Return [X, Y] of the center of cell containing provided text 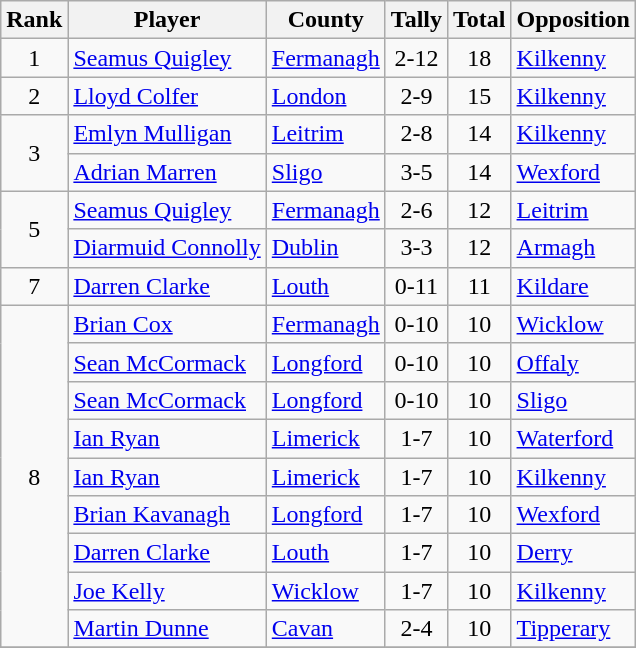
Emlyn Mulligan [167, 134]
2-4 [416, 629]
Armagh [573, 248]
5 [34, 229]
2-8 [416, 134]
Joe Kelly [167, 591]
2-9 [416, 96]
18 [479, 58]
2-12 [416, 58]
Player [167, 20]
Opposition [573, 20]
Tipperary [573, 629]
Tally [416, 20]
County [326, 20]
Derry [573, 553]
Total [479, 20]
0-11 [416, 286]
Kildare [573, 286]
Lloyd Colfer [167, 96]
11 [479, 286]
Waterford [573, 438]
2 [34, 96]
Cavan [326, 629]
Rank [34, 20]
Adrian Marren [167, 172]
Dublin [326, 248]
2-6 [416, 210]
Martin Dunne [167, 629]
Brian Kavanagh [167, 515]
Offaly [573, 362]
1 [34, 58]
3-5 [416, 172]
Brian Cox [167, 324]
Diarmuid Connolly [167, 248]
15 [479, 96]
7 [34, 286]
London [326, 96]
3-3 [416, 248]
3 [34, 153]
8 [34, 476]
